Locate the cell with the specified text and output its (X, Y) center coordinate. 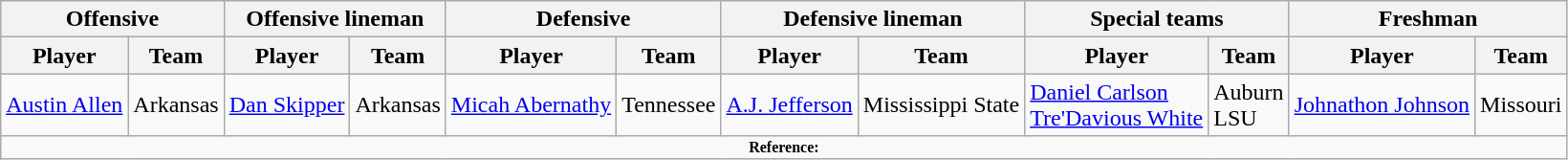
Offensive (113, 19)
Austin Allen (65, 105)
Mississippi State (941, 105)
Defensive (583, 19)
Defensive lineman (873, 19)
A.J. Jefferson (790, 105)
AuburnLSU (1249, 105)
Reference: (784, 148)
Micah Abernathy (531, 105)
Special teams (1157, 19)
Tennessee (669, 105)
Daniel CarlsonTre'Davious White (1117, 105)
Dan Skipper (287, 105)
Johnathon Johnson (1382, 105)
Missouri (1521, 105)
Freshman (1428, 19)
Offensive lineman (335, 19)
